Return the [X, Y] coordinate for the center point of the cell that contains the specified text.  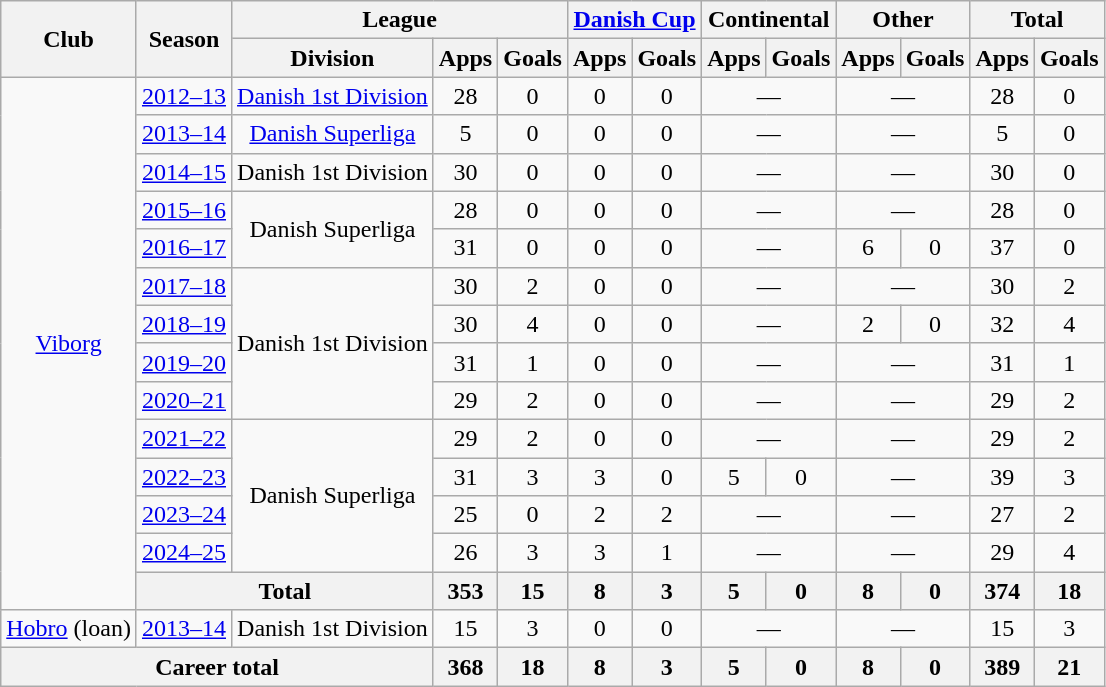
353 [465, 591]
Danish Cup [634, 20]
2016–17 [184, 248]
Division [333, 58]
26 [465, 553]
2024–25 [184, 553]
2022–23 [184, 477]
2020–21 [184, 400]
21 [1069, 667]
374 [1002, 591]
2012–13 [184, 96]
2017–18 [184, 286]
Viborg [69, 344]
Other [903, 20]
6 [868, 248]
2021–22 [184, 438]
Club [69, 39]
39 [1002, 477]
2019–20 [184, 362]
2014–15 [184, 172]
389 [1002, 667]
32 [1002, 324]
League [400, 20]
2018–19 [184, 324]
27 [1002, 515]
2015–16 [184, 210]
368 [465, 667]
37 [1002, 248]
Season [184, 39]
2023–24 [184, 515]
Continental [769, 20]
25 [465, 515]
Hobro (loan) [69, 629]
Career total [218, 667]
